Identify which cell holds the provided text, then report its (x, y) central coordinate. 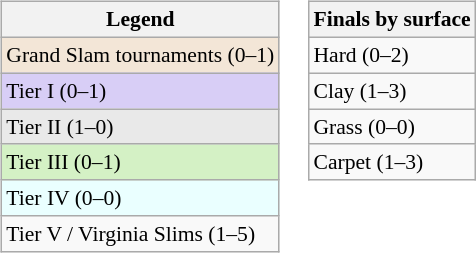
Clay (1–3) (392, 91)
Tier IV (0–0) (140, 198)
Grand Slam tournaments (0–1) (140, 55)
Finals by surface (392, 20)
Hard (0–2) (392, 55)
Legend (140, 20)
Tier III (0–1) (140, 162)
Tier V / Virginia Slims (1–5) (140, 234)
Tier I (0–1) (140, 91)
Tier II (1–0) (140, 127)
Carpet (1–3) (392, 162)
Grass (0–0) (392, 127)
